From the cell containing the given text, extract its center point as (x, y) coordinate. 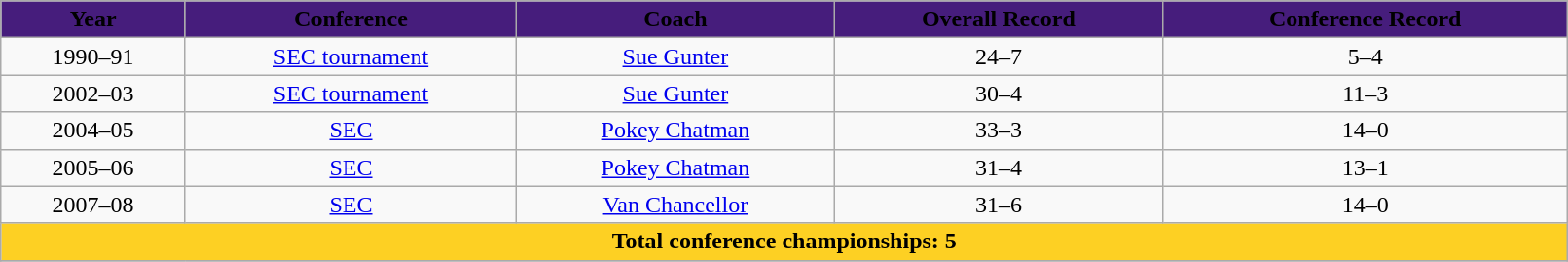
2004–05 (93, 131)
11–3 (1366, 94)
31–4 (999, 168)
1990–91 (93, 56)
2002–03 (93, 94)
33–3 (999, 131)
Conference Record (1366, 19)
2005–06 (93, 168)
Year (93, 19)
5–4 (1366, 56)
13–1 (1366, 168)
24–7 (999, 56)
2007–08 (93, 205)
30–4 (999, 94)
Coach (675, 19)
31–6 (999, 205)
Conference (350, 19)
Overall Record (999, 19)
Total conference championships: 5 (784, 242)
Van Chancellor (675, 205)
